Capture the cell that displays the provided text and extract its [X, Y] central coordinate. 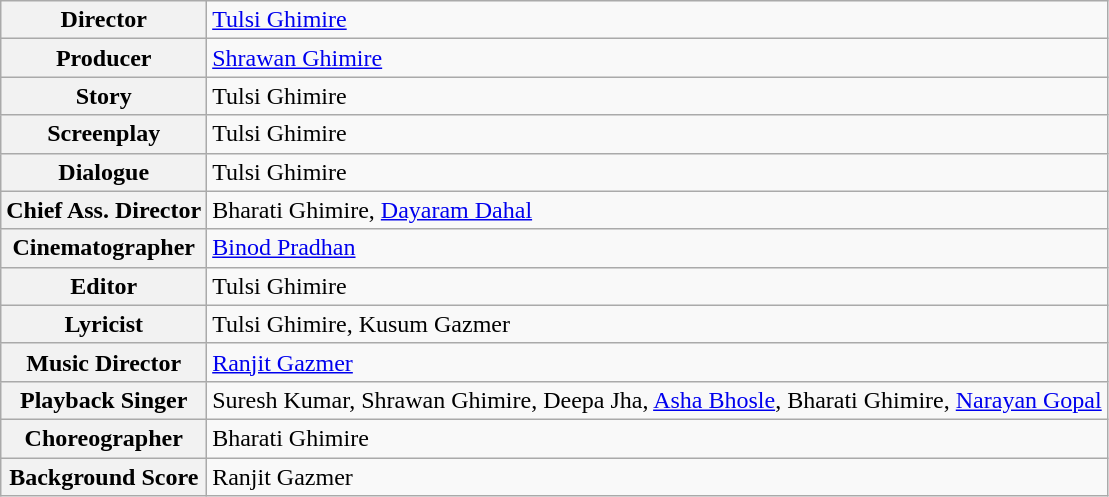
Background Score [104, 477]
Chief Ass. Director [104, 210]
Story [104, 96]
Choreographer [104, 438]
Bharati Ghimire, Dayaram Dahal [658, 210]
Dialogue [104, 172]
Binod Pradhan [658, 248]
Shrawan Ghimire [658, 58]
Suresh Kumar, Shrawan Ghimire, Deepa Jha, Asha Bhosle, Bharati Ghimire, Narayan Gopal [658, 400]
Music Director [104, 362]
Tulsi Ghimire, Kusum Gazmer [658, 324]
Playback Singer [104, 400]
Producer [104, 58]
Lyricist [104, 324]
Editor [104, 286]
Cinematographer [104, 248]
Director [104, 20]
Screenplay [104, 134]
Bharati Ghimire [658, 438]
